Find where the given text appears and provide that cell's center as (X, Y) coordinate. 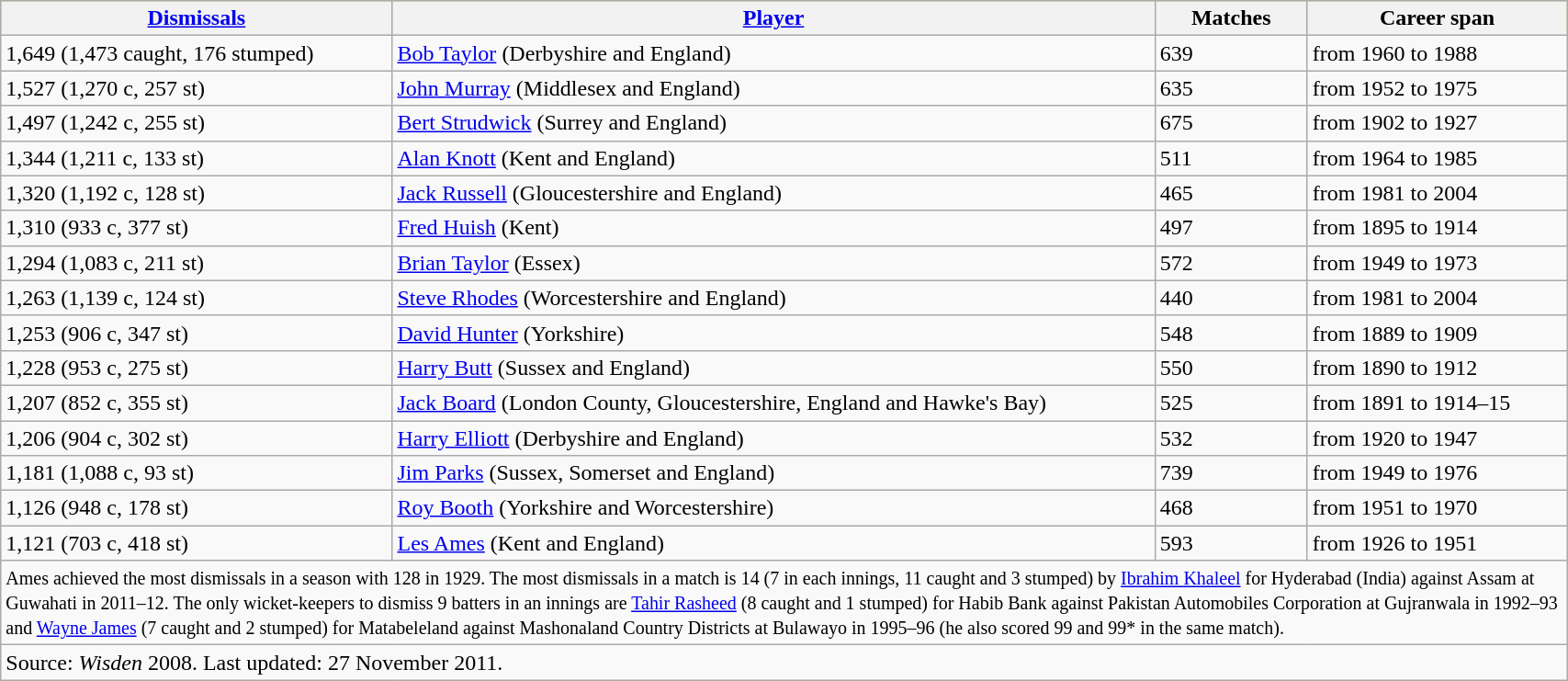
1,263 (1,139 c, 124 st) (197, 298)
Harry Elliott (Derbyshire and England) (773, 438)
1,344 (1,211 c, 133 st) (197, 158)
440 (1231, 298)
572 (1231, 263)
1,228 (953 c, 275 st) (197, 368)
Jack Russell (Gloucestershire and England) (773, 193)
Dismissals (197, 18)
Bert Strudwick (Surrey and England) (773, 123)
468 (1231, 508)
1,649 (1,473 caught, 176 stumped) (197, 53)
Harry Butt (Sussex and England) (773, 368)
from 1951 to 1970 (1437, 508)
635 (1231, 88)
465 (1231, 193)
Brian Taylor (Essex) (773, 263)
from 1889 to 1909 (1437, 333)
from 1891 to 1914–15 (1437, 403)
Bob Taylor (Derbyshire and England) (773, 53)
1,121 (703 c, 418 st) (197, 543)
639 (1231, 53)
1,294 (1,083 c, 211 st) (197, 263)
from 1960 to 1988 (1437, 53)
739 (1231, 473)
675 (1231, 123)
Jim Parks (Sussex, Somerset and England) (773, 473)
Source: Wisden 2008. Last updated: 27 November 2011. (784, 663)
from 1902 to 1927 (1437, 123)
David Hunter (Yorkshire) (773, 333)
from 1952 to 1975 (1437, 88)
593 (1231, 543)
from 1949 to 1976 (1437, 473)
Fred Huish (Kent) (773, 228)
from 1890 to 1912 (1437, 368)
from 1949 to 1973 (1437, 263)
1,181 (1,088 c, 93 st) (197, 473)
Steve Rhodes (Worcestershire and England) (773, 298)
1,207 (852 c, 355 st) (197, 403)
511 (1231, 158)
Matches (1231, 18)
532 (1231, 438)
1,527 (1,270 c, 257 st) (197, 88)
1,320 (1,192 c, 128 st) (197, 193)
from 1926 to 1951 (1437, 543)
1,206 (904 c, 302 st) (197, 438)
Jack Board (London County, Gloucestershire, England and Hawke's Bay) (773, 403)
1,310 (933 c, 377 st) (197, 228)
from 1895 to 1914 (1437, 228)
497 (1231, 228)
525 (1231, 403)
from 1964 to 1985 (1437, 158)
Alan Knott (Kent and England) (773, 158)
1,497 (1,242 c, 255 st) (197, 123)
1,126 (948 c, 178 st) (197, 508)
John Murray (Middlesex and England) (773, 88)
Les Ames (Kent and England) (773, 543)
from 1920 to 1947 (1437, 438)
Roy Booth (Yorkshire and Worcestershire) (773, 508)
548 (1231, 333)
Career span (1437, 18)
1,253 (906 c, 347 st) (197, 333)
Player (773, 18)
550 (1231, 368)
